For the text-containing cell, return its midpoint in [x, y] coordinate format. 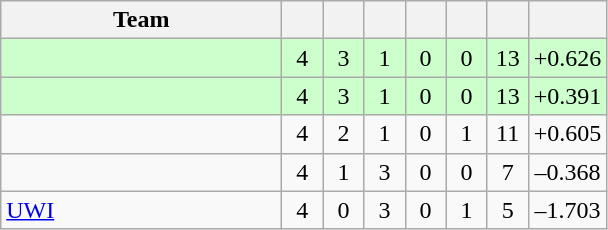
5 [508, 210]
+0.605 [568, 134]
UWI [142, 210]
+0.626 [568, 58]
–1.703 [568, 210]
7 [508, 172]
–0.368 [568, 172]
+0.391 [568, 96]
2 [344, 134]
Team [142, 20]
11 [508, 134]
